Extract the [X, Y] coordinate from the center of the cell holding the provided text.  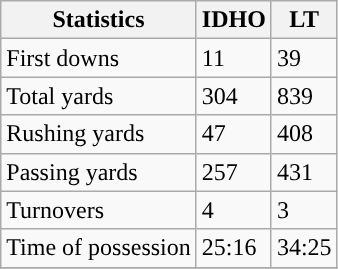
431 [304, 172]
4 [234, 210]
39 [304, 58]
Time of possession [99, 248]
IDHO [234, 20]
Rushing yards [99, 134]
LT [304, 20]
11 [234, 58]
47 [234, 134]
25:16 [234, 248]
34:25 [304, 248]
408 [304, 134]
Total yards [99, 96]
Turnovers [99, 210]
257 [234, 172]
Statistics [99, 20]
839 [304, 96]
First downs [99, 58]
304 [234, 96]
Passing yards [99, 172]
3 [304, 210]
